Search for the cell housing the specified text and yield its (x, y) center coordinate. 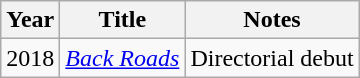
Back Roads (122, 58)
Notes (272, 20)
Year (30, 20)
2018 (30, 58)
Directorial debut (272, 58)
Title (122, 20)
